Search for the cell housing the specified text and yield its (X, Y) center coordinate. 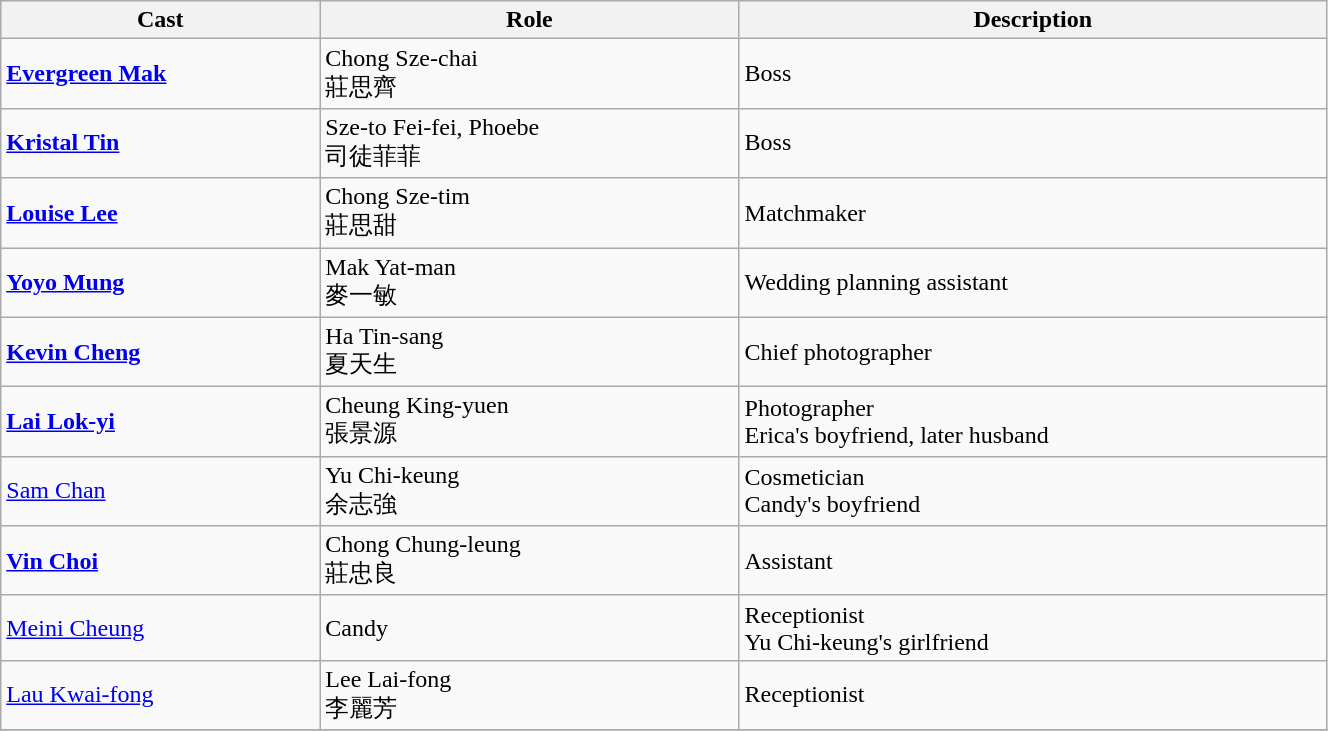
PhotographerErica's boyfriend, later husband (1032, 422)
Matchmaker (1032, 213)
Chief photographer (1032, 352)
CosmeticianCandy's boyfriend (1032, 491)
ReceptionistYu Chi-keung's girlfriend (1032, 628)
Wedding planning assistant (1032, 283)
Yoyo Mung (160, 283)
Vin Choi (160, 561)
Candy (530, 628)
Sze-to Fei-fei, Phoebe司徒菲菲 (530, 143)
Description (1032, 20)
Lee Lai-fong李麗芳 (530, 695)
Mak Yat-man麥一敏 (530, 283)
Role (530, 20)
Ha Tin-sang夏天生 (530, 352)
Evergreen Mak (160, 74)
Chong Chung-leung莊忠良 (530, 561)
Chong Sze-chai莊思齊 (530, 74)
Kevin Cheng (160, 352)
Cheung King-yuen張景源 (530, 422)
Receptionist (1032, 695)
Sam Chan (160, 491)
Assistant (1032, 561)
Yu Chi-keung余志強 (530, 491)
Chong Sze-tim莊思甜 (530, 213)
Meini Cheung (160, 628)
Lau Kwai-fong (160, 695)
Cast (160, 20)
Kristal Tin (160, 143)
Louise Lee (160, 213)
Lai Lok-yi (160, 422)
